Output the (X, Y) coordinate of the center of the cell containing the given text.  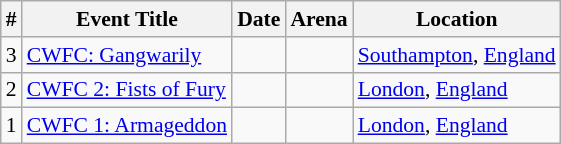
# (12, 19)
3 (12, 55)
CWFC 2: Fists of Fury (127, 90)
2 (12, 90)
CWFC 1: Armageddon (127, 126)
1 (12, 126)
Event Title (127, 19)
Date (258, 19)
Location (457, 19)
Arena (318, 19)
CWFC: Gangwarily (127, 55)
Southampton, England (457, 55)
